Search for the cell housing the specified text and yield its [X, Y] center coordinate. 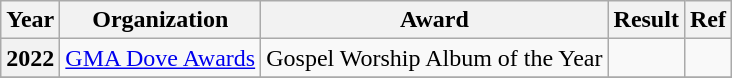
Award [434, 20]
Year [30, 20]
Result [646, 20]
Organization [160, 20]
GMA Dove Awards [160, 58]
Ref [708, 20]
Gospel Worship Album of the Year [434, 58]
2022 [30, 58]
